From the cell containing the given text, extract its center point as (X, Y) coordinate. 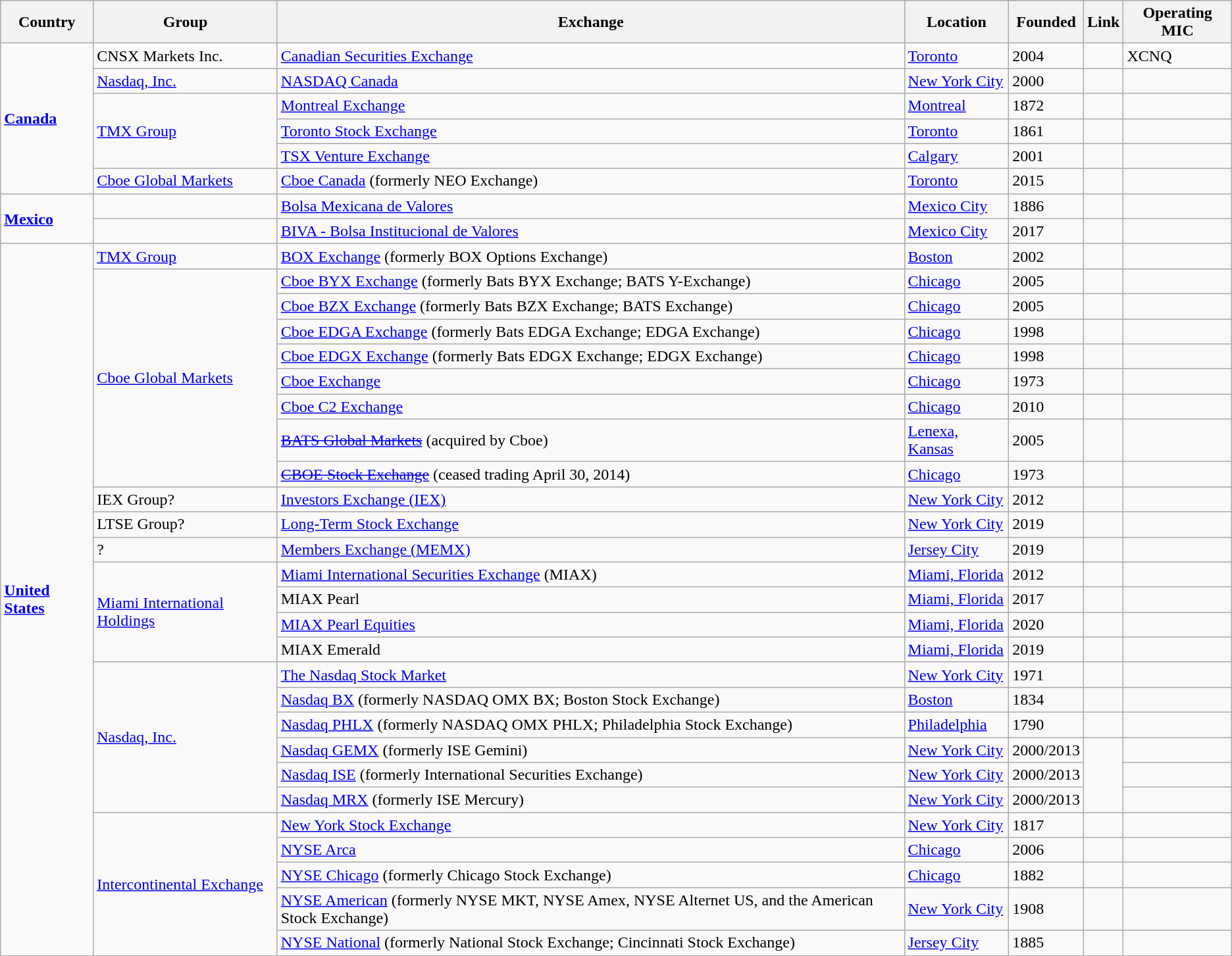
New York Stock Exchange (591, 825)
Location (957, 22)
Nasdaq BX (formerly NASDAQ OMX BX; Boston Stock Exchange) (591, 699)
Intercontinental Exchange (186, 884)
1885 (1046, 943)
NYSE Arca (591, 850)
2010 (1046, 407)
2000 (1046, 81)
1872 (1046, 106)
BATS Global Markets (acquired by Cboe) (591, 441)
Nasdaq GEMX (formerly ISE Gemini) (591, 749)
XCNQ (1177, 56)
2006 (1046, 850)
Cboe BZX Exchange (formerly Bats BZX Exchange; BATS Exchange) (591, 306)
Cboe Exchange (591, 382)
Long-Term Stock Exchange (591, 524)
1882 (1046, 875)
1790 (1046, 724)
Exchange (591, 22)
Cboe EDGX Exchange (formerly Bats EDGX Exchange; EDGX Exchange) (591, 357)
Calgary (957, 156)
1834 (1046, 699)
Cboe EDGA Exchange (formerly Bats EDGA Exchange; EDGA Exchange) (591, 331)
Mexico (47, 218)
? (186, 549)
Miami International Holdings (186, 612)
Montreal Exchange (591, 106)
Founded (1046, 22)
MIAX Emerald (591, 649)
The Nasdaq Stock Market (591, 674)
1971 (1046, 674)
1908 (1046, 909)
LTSE Group? (186, 524)
Lenexa, Kansas (957, 441)
Link (1103, 22)
Nasdaq MRX (formerly ISE Mercury) (591, 800)
NASDAQ Canada (591, 81)
Members Exchange (MEMX) (591, 549)
Miami International Securities Exchange (MIAX) (591, 574)
Country (47, 22)
TSX Venture Exchange (591, 156)
NYSE Chicago (formerly Chicago Stock Exchange) (591, 875)
Cboe Canada (formerly NEO Exchange) (591, 181)
BOX Exchange (formerly BOX Options Exchange) (591, 256)
Bolsa Mexicana de Valores (591, 206)
NYSE American (formerly NYSE MKT, NYSE Amex, NYSE Alternet US, and the American Stock Exchange) (591, 909)
1886 (1046, 206)
2004 (1046, 56)
Cboe BYX Exchange (formerly Bats BYX Exchange; BATS Y-Exchange) (591, 281)
MIAX Pearl (591, 599)
CBOE Stock Exchange (ceased trading April 30, 2014) (591, 474)
BIVA - Bolsa Institucional de Valores (591, 231)
Nasdaq ISE (formerly International Securities Exchange) (591, 775)
Montreal (957, 106)
1817 (1046, 825)
Group (186, 22)
CNSX Markets Inc. (186, 56)
1861 (1046, 131)
Toronto Stock Exchange (591, 131)
2015 (1046, 181)
Canada (47, 118)
Philadelphia (957, 724)
United States (47, 599)
Cboe C2 Exchange (591, 407)
Canadian Securities Exchange (591, 56)
Nasdaq PHLX (formerly NASDAQ OMX PHLX; Philadelphia Stock Exchange) (591, 724)
MIAX Pearl Equities (591, 624)
2020 (1046, 624)
Investors Exchange (IEX) (591, 499)
2001 (1046, 156)
2002 (1046, 256)
IEX Group? (186, 499)
NYSE National (formerly National Stock Exchange; Cincinnati Stock Exchange) (591, 943)
Operating MIC (1177, 22)
